For the text-containing cell, return its midpoint in (x, y) coordinate format. 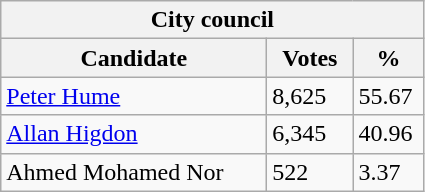
Votes (310, 58)
% (388, 58)
8,625 (310, 96)
Allan Higdon (134, 134)
3.37 (388, 172)
6,345 (310, 134)
522 (310, 172)
40.96 (388, 134)
55.67 (388, 96)
Peter Hume (134, 96)
Ahmed Mohamed Nor (134, 172)
City council (212, 20)
Candidate (134, 58)
